Find where the given text appears and provide that cell's center as [x, y] coordinate. 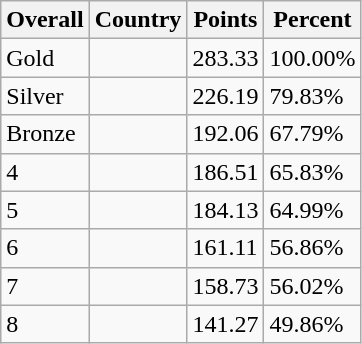
56.86% [312, 248]
64.99% [312, 210]
Silver [45, 96]
100.00% [312, 58]
158.73 [226, 286]
56.02% [312, 286]
Gold [45, 58]
192.06 [226, 134]
186.51 [226, 172]
8 [45, 324]
Points [226, 20]
49.86% [312, 324]
184.13 [226, 210]
7 [45, 286]
5 [45, 210]
65.83% [312, 172]
Bronze [45, 134]
Overall [45, 20]
161.11 [226, 248]
226.19 [226, 96]
67.79% [312, 134]
141.27 [226, 324]
Percent [312, 20]
283.33 [226, 58]
4 [45, 172]
79.83% [312, 96]
Country [138, 20]
6 [45, 248]
